Find where the given text appears and provide that cell's center as [x, y] coordinate. 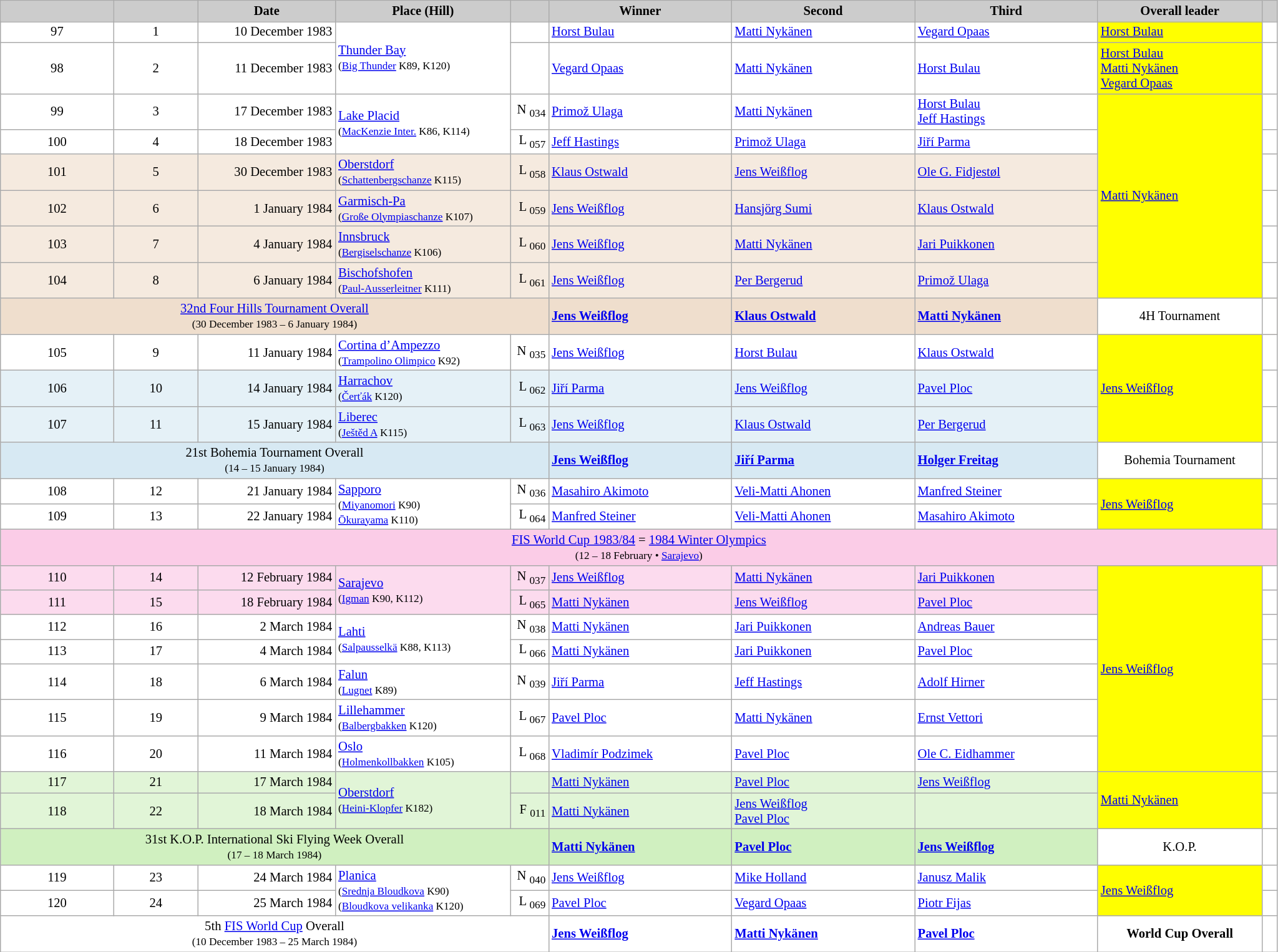
Liberec(Ještěd A K115) [423, 424]
L 066 [529, 651]
Andreas Bauer [1006, 626]
11 March 1984 [266, 754]
119 [57, 877]
22 January 1984 [266, 517]
Planica(Srednja Bloudkova K90)(Bloudkova velikanka K120) [423, 890]
10 [156, 388]
100 [57, 142]
115 [57, 717]
11 January 1984 [266, 352]
101 [57, 172]
L 065 [529, 603]
16 [156, 626]
Cortina d’Ampezzo(Trampolino Olimpico K92) [423, 352]
8 [156, 280]
21 January 1984 [266, 492]
FIS World Cup 1983/84 = 1984 Winter Olympics(12 – 18 February • Sarajevo) [639, 547]
10 December 1983 [266, 32]
Horst Bulau Matti Nykänen Vegard Opaas [1179, 68]
Piotr Fijas [1006, 903]
Thunder Bay(Big Thunder K89, K120) [423, 57]
Sarajevo(Igman K90, K112) [423, 590]
Third [1006, 11]
106 [57, 388]
4 [156, 142]
18 February 1984 [266, 603]
N 034 [529, 112]
109 [57, 517]
Mike Holland [822, 877]
Second [822, 11]
Oslo(Holmenkollbakken K105) [423, 754]
118 [57, 811]
Vladimír Podzimek [640, 754]
30 December 1983 [266, 172]
6 [156, 208]
9 [156, 352]
6 January 1984 [266, 280]
116 [57, 754]
L 064 [529, 517]
12 February 1984 [266, 578]
L 058 [529, 172]
Harrachov(Čerťák K120) [423, 388]
Place (Hill) [423, 11]
3 [156, 112]
25 March 1984 [266, 903]
F 011 [529, 811]
N 039 [529, 682]
107 [57, 424]
Horst Bulau Jeff Hastings [1006, 112]
Ernst Vettori [1006, 717]
112 [57, 626]
7 [156, 244]
120 [57, 903]
18 [156, 682]
105 [57, 352]
Bischofshofen(Paul-Ausserleitner K111) [423, 280]
14 [156, 578]
Garmisch-Pa(Große Olympiaschanze K107) [423, 208]
Oberstdorf(Heini-Klopfer K182) [423, 800]
5 [156, 172]
24 [156, 903]
Janusz Malik [1006, 877]
21st Bohemia Tournament Overall(14 – 15 January 1984) [275, 460]
32nd Four Hills Tournament Overall(30 December 1983 – 6 January 1984) [275, 316]
117 [57, 782]
14 January 1984 [266, 388]
N 038 [529, 626]
K.O.P. [1179, 847]
Ole C. Eidhammer [1006, 754]
13 [156, 517]
4 March 1984 [266, 651]
Hansjörg Sumi [822, 208]
Lahti(Salpausselkä K88, K113) [423, 639]
114 [57, 682]
17 [156, 651]
17 March 1984 [266, 782]
97 [57, 32]
11 [156, 424]
6 March 1984 [266, 682]
17 December 1983 [266, 112]
18 December 1983 [266, 142]
4 January 1984 [266, 244]
Bohemia Tournament [1179, 460]
31st K.O.P. International Ski Flying Week Overall(17 – 18 March 1984) [275, 847]
102 [57, 208]
111 [57, 603]
Ole G. Fidjestøl [1006, 172]
15 January 1984 [266, 424]
Lake Placid(MacKenzie Inter. K86, K114) [423, 124]
Jens Weißflog Pavel Ploc [822, 811]
15 [156, 603]
N 037 [529, 578]
4H Tournament [1179, 316]
Date [266, 11]
1 [156, 32]
L 068 [529, 754]
L 060 [529, 244]
1 January 1984 [266, 208]
23 [156, 877]
L 062 [529, 388]
Winner [640, 11]
Lillehammer(Balbergbakken K120) [423, 717]
Adolf Hirner [1006, 682]
108 [57, 492]
103 [57, 244]
Innsbruck(Bergiselschanze K106) [423, 244]
110 [57, 578]
5th FIS World Cup Overall(10 December 1983 – 25 March 1984) [275, 934]
L 069 [529, 903]
2 March 1984 [266, 626]
N 040 [529, 877]
22 [156, 811]
Oberstdorf(Schattenbergschanze K115) [423, 172]
Holger Freitag [1006, 460]
Sapporo(Miyanomori K90)Ōkurayama K110) [423, 504]
L 057 [529, 142]
11 December 1983 [266, 68]
Overall leader [1179, 11]
2 [156, 68]
19 [156, 717]
L 067 [529, 717]
Falun(Lugnet K89) [423, 682]
12 [156, 492]
9 March 1984 [266, 717]
18 March 1984 [266, 811]
World Cup Overall [1179, 934]
L 061 [529, 280]
N 035 [529, 352]
N 036 [529, 492]
104 [57, 280]
L 063 [529, 424]
20 [156, 754]
113 [57, 651]
98 [57, 68]
99 [57, 112]
L 059 [529, 208]
24 March 1984 [266, 877]
21 [156, 782]
